From the cell containing the given text, extract its center point as [x, y] coordinate. 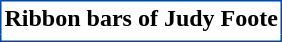
Ribbon bars of Judy Foote [142, 18]
